Extract the (X, Y) coordinate from the center of the cell holding the provided text.  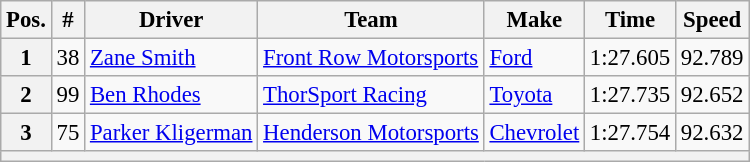
Ben Rhodes (172, 95)
1:27.605 (630, 58)
99 (68, 95)
92.789 (712, 58)
Henderson Motorsports (371, 133)
Speed (712, 20)
Team (371, 20)
ThorSport Racing (371, 95)
Driver (172, 20)
92.632 (712, 133)
38 (68, 58)
Front Row Motorsports (371, 58)
92.652 (712, 95)
1:27.754 (630, 133)
Make (534, 20)
75 (68, 133)
Toyota (534, 95)
2 (26, 95)
Chevrolet (534, 133)
1:27.735 (630, 95)
# (68, 20)
Ford (534, 58)
Pos. (26, 20)
Time (630, 20)
Zane Smith (172, 58)
3 (26, 133)
Parker Kligerman (172, 133)
1 (26, 58)
